For the text-containing cell, return its midpoint in (X, Y) coordinate format. 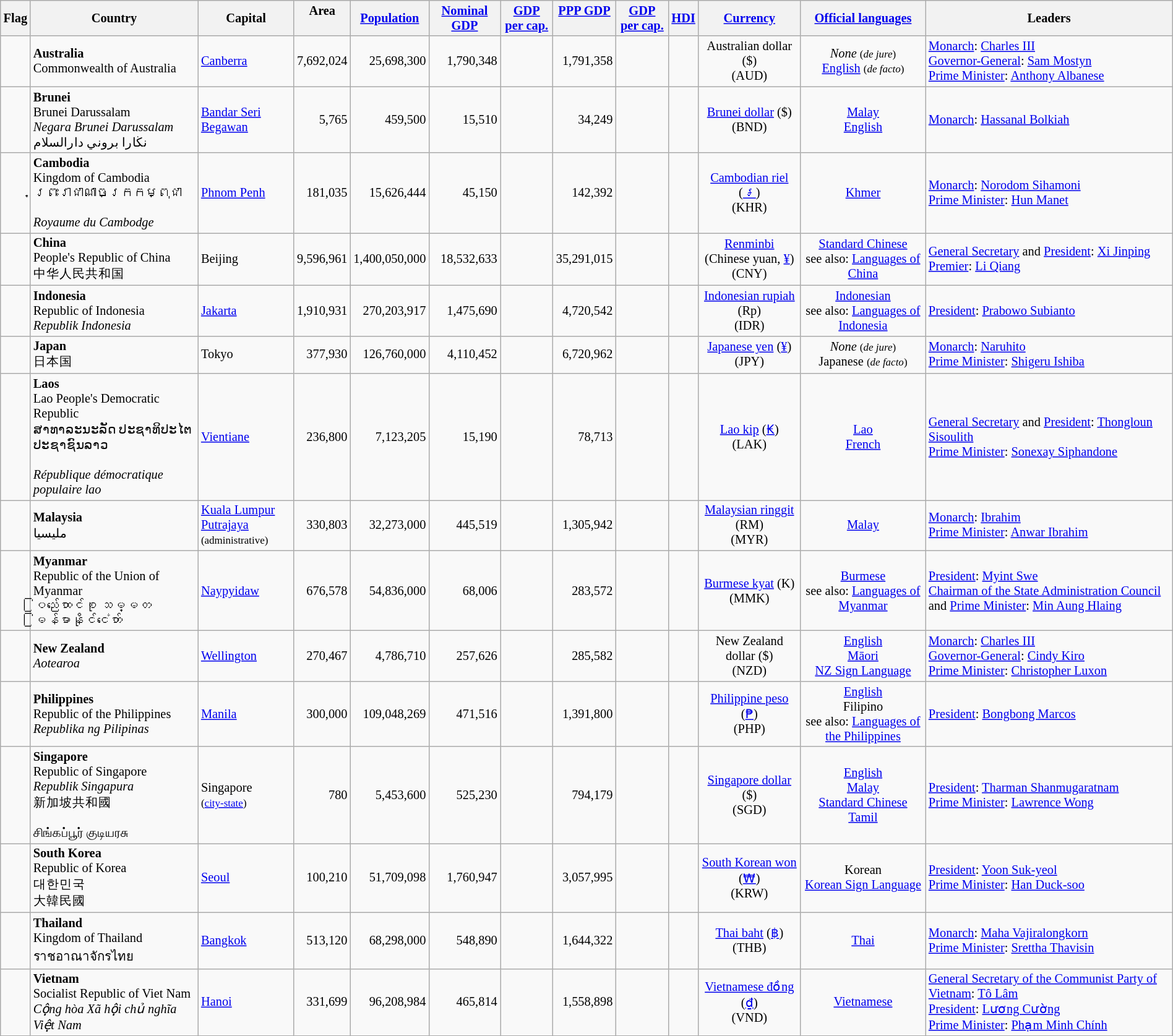
CambodiaKingdom of Cambodiaព្រះរាជាណាចក្រកម្ពុជាRoyaume du Cambodge (114, 193)
283,572 (584, 591)
45,150 (464, 193)
4,110,452 (464, 355)
Flag (15, 18)
6,720,962 (584, 355)
1,558,898 (584, 1002)
78,713 (584, 437)
SingaporeRepublic of SingaporeRepublik Singapura新加坡共和國சிங்கப்பூர் குடியரசு (114, 795)
109,048,269 (390, 714)
68,006 (464, 591)
General Secretary of the Communist Party of Vietnam: Tô Lâm President: Lương Cường Prime Minister: Phạm Minh Chính (1049, 1002)
English Māori NZ Sign Language (863, 656)
Population (390, 18)
Renminbi (Chinese yuan, ¥)(CNY) (750, 259)
Seoul (246, 878)
AustraliaCommonwealth of Australia (114, 61)
Monarch: Ibrahim Prime Minister: Anwar Ibrahim (1049, 525)
1,910,931 (322, 310)
Brunei dollar ($)(BND) (750, 120)
IndonesiaRepublic of IndonesiaRepublik Indonesia (114, 310)
Burmese see also: Languages of Myanmar (863, 591)
ChinaPeople's Republic of China中华人民共和国 (114, 259)
Beijing (246, 259)
Indonesian rupiah (Rp) (IDR) (750, 310)
Monarch: Norodom SihamoniPrime Minister: Hun Manet (1049, 193)
445,519 (464, 525)
4,720,542 (584, 310)
Wellington (246, 656)
KoreanKorean Sign Language (863, 878)
Vietnamese (863, 1002)
PhilippinesRepublic of the PhilippinesRepublika ng Pilipinas (114, 714)
Cambodian riel (៛)(KHR) (750, 193)
1,644,322 (584, 940)
Malay English (863, 120)
330,803 (322, 525)
Malaysian ringgit (RM) (MYR) (750, 525)
270,467 (322, 656)
Phnom Penh (246, 193)
142,392 (584, 193)
34,249 (584, 120)
BruneiBrunei DarussalamNegara Brunei Darussalamنڬارا بروني دارالسلام (114, 120)
Bangkok (246, 940)
HDI (683, 18)
None (de jure) Japanese (de facto) (863, 355)
Monarch: Charles III Governor-General: Cindy Kiro Prime Minister: Christopher Luxon (1049, 656)
Malaysia مليسيا (114, 525)
Canberra (246, 61)
96,208,984 (390, 1002)
1,790,348 (464, 61)
Australian dollar ($)(AUD) (750, 61)
Leaders (1049, 18)
Burmese kyat (K) (MMK) (750, 591)
51,709,098 (390, 878)
PPP GDP (584, 18)
ThailandKingdom of Thailandราชอาณาจักรไทย (114, 940)
Official languages (863, 18)
15,626,444 (390, 193)
513,120 (322, 940)
Nominal GDP (464, 18)
Jakarta (246, 310)
9,596,961 (322, 259)
Monarch: Charles III Governor-General: Sam Mostyn Prime Minister: Anthony Albanese (1049, 61)
Lao kip (₭) (LAK) (750, 437)
15,190 (464, 437)
Manila (246, 714)
Kuala Lumpur Putrajaya (administrative) (246, 525)
780 (322, 795)
525,230 (464, 795)
236,800 (322, 437)
32,273,000 (390, 525)
1,400,050,000 (390, 259)
7,692,024 (322, 61)
5,453,600 (390, 795)
465,814 (464, 1002)
68,298,000 (390, 940)
Standard Chinese see also: Languages of China (863, 259)
English Filipino see also: Languages of the Philippines (863, 714)
18,532,633 (464, 259)
Japanese yen (¥) (JPY) (750, 355)
7,123,205 (390, 437)
471,516 (464, 714)
Bandar Seri Begawan (246, 120)
676,578 (322, 591)
President: Tharman Shanmugaratnam Prime Minister: Lawrence Wong (1049, 795)
New Zealand dollar ($)(NZD) (750, 656)
257,626 (464, 656)
General Secretary and President: Thongloun SisoulithPrime Minister: Sonexay Siphandone (1049, 437)
South KoreaRepublic of Korea대한민국大韓民國 (114, 878)
Singapore (city-state) (246, 795)
5,765 (322, 120)
25,698,300 (390, 61)
President: Myint SweChairman of the State Administration Council and Prime Minister: Min Aung Hlaing (1049, 591)
1,791,358 (584, 61)
794,179 (584, 795)
377,930 (322, 355)
548,890 (464, 940)
Monarch: Hassanal Bolkiah (1049, 120)
Japan日本国 (114, 355)
100,210 (322, 878)
New ZealandAotearoa (114, 656)
Tokyo (246, 355)
1,760,947 (464, 878)
President: Yoon Suk-yeol Prime Minister: Han Duck-soo (1049, 878)
Monarch: Naruhito Prime Minister: Shigeru Ishiba (1049, 355)
Currency (750, 18)
President: Bongbong Marcos (1049, 714)
1,305,942 (584, 525)
Capital (246, 18)
Monarch: Maha Vajiralongkorn Prime Minister: Srettha Thavisin (1049, 940)
Singapore dollar ($) (SGD) (750, 795)
Vientiane (246, 437)
Hanoi (246, 1002)
President: Prabowo Subianto (1049, 310)
285,582 (584, 656)
1,391,800 (584, 714)
Vietnamese đồng (₫) (VND) (750, 1002)
LaoFrench (863, 437)
Naypyidaw (246, 591)
General Secretary and President: Xi Jinping Premier: Li Qiang (1049, 259)
459,500 (390, 120)
Thai baht (฿) (THB) (750, 940)
Myanmar Republic of the Union of Myanmarပြည်ထောင်စု သမ္မတ မြန်မာနိုင်ငံတော် (114, 591)
South Korean won (₩) (KRW) (750, 878)
126,760,000 (390, 355)
LaosLao People's Democratic Republicສາທາລະນະລັດ ປະຊາທິປະໄຕ ປະຊາຊົນລາວRépublique démocratique populaire lao (114, 437)
3,057,995 (584, 878)
1,475,690 (464, 310)
Malay (863, 525)
35,291,015 (584, 259)
None (de jure) English (de facto) (863, 61)
15,510 (464, 120)
4,786,710 (390, 656)
181,035 (322, 193)
Thai (863, 940)
Indonesian see also: Languages of Indonesia (863, 310)
English Malay Standard Chinese Tamil (863, 795)
54,836,000 (390, 591)
Khmer (863, 193)
331,699 (322, 1002)
Area (322, 18)
Country (114, 18)
270,203,917 (390, 310)
VietnamSocialist Republic of Viet NamCộng hòa Xã hội chủ nghĩa Việt Nam (114, 1002)
300,000 (322, 714)
Philippine peso (₱) (PHP) (750, 714)
